Output the (X, Y) coordinate of the center of the cell containing the given text.  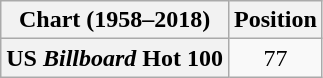
77 (276, 58)
Position (276, 20)
US Billboard Hot 100 (115, 58)
Chart (1958–2018) (115, 20)
